Extract the (X, Y) coordinate from the center of the cell holding the provided text.  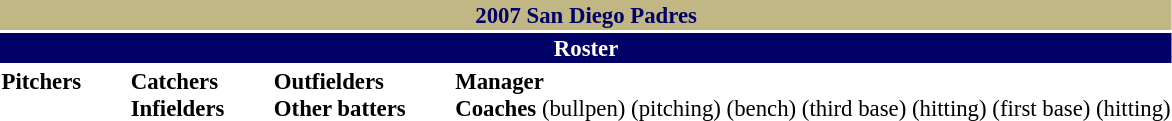
Roster (586, 48)
2007 San Diego Padres (586, 15)
